Return (X, Y) of the center of cell containing provided text 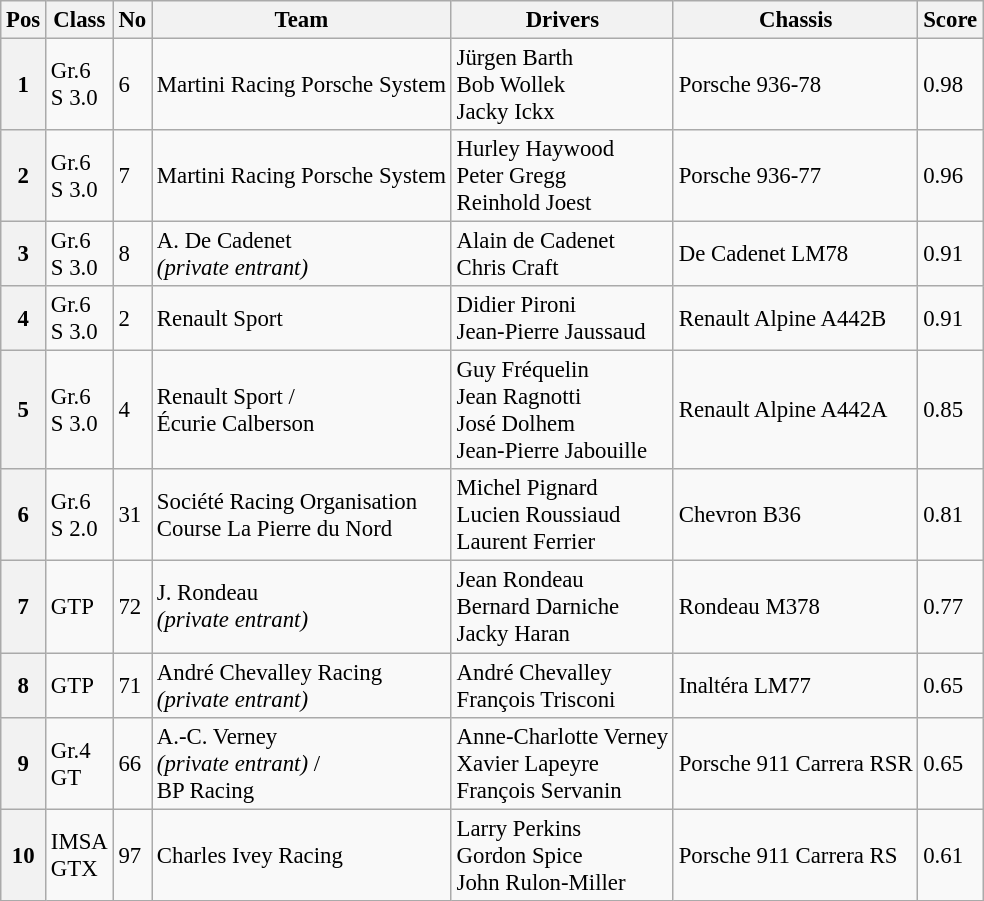
Gr.4GT (80, 763)
0.61 (950, 855)
Drivers (562, 20)
No (132, 20)
1 (24, 85)
Gr.6S 2.0 (80, 516)
Hurley Haywood Peter Gregg Reinhold Joest (562, 176)
Porsche 936-77 (795, 176)
9 (24, 763)
71 (132, 686)
Anne-Charlotte Verney Xavier Lapeyre François Servanin (562, 763)
A.-C. Verney (private entrant) / BP Racing (302, 763)
97 (132, 855)
0.98 (950, 85)
Jürgen Barth Bob Wollek Jacky Ickx (562, 85)
72 (132, 607)
Inaltéra LM77 (795, 686)
Renault Sport (302, 318)
Porsche 911 Carrera RS (795, 855)
0.96 (950, 176)
Didier Pironi Jean-Pierre Jaussaud (562, 318)
Renault Alpine A442A (795, 410)
A. De Cadenet(private entrant) (302, 254)
Rondeau M378 (795, 607)
Société Racing Organisation Course La Pierre du Nord (302, 516)
Pos (24, 20)
5 (24, 410)
Chevron B36 (795, 516)
J. Rondeau(private entrant) (302, 607)
0.81 (950, 516)
De Cadenet LM78 (795, 254)
Guy Fréquelin Jean Ragnotti José Dolhem Jean-Pierre Jabouille (562, 410)
Score (950, 20)
André Chevalley François Trisconi (562, 686)
Chassis (795, 20)
0.77 (950, 607)
Alain de Cadenet Chris Craft (562, 254)
Larry Perkins Gordon Spice John Rulon-Miller (562, 855)
Jean Rondeau Bernard Darniche Jacky Haran (562, 607)
Porsche 936-78 (795, 85)
Team (302, 20)
Porsche 911 Carrera RSR (795, 763)
10 (24, 855)
Renault Alpine A442B (795, 318)
Class (80, 20)
Renault Sport / Écurie Calberson (302, 410)
3 (24, 254)
Michel Pignard Lucien Roussiaud Laurent Ferrier (562, 516)
André Chevalley Racing(private entrant) (302, 686)
IMSA GTX (80, 855)
31 (132, 516)
66 (132, 763)
Charles Ivey Racing (302, 855)
0.85 (950, 410)
